Extract the (X, Y) coordinate from the center of the cell holding the provided text.  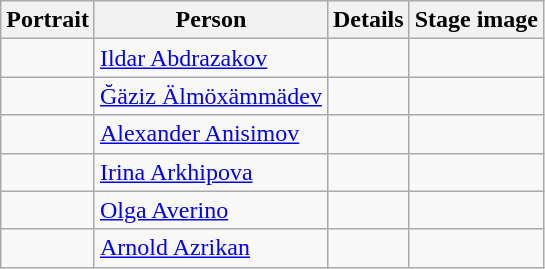
Irina Arkhipova (210, 172)
Person (210, 20)
Olga Averino (210, 210)
Details (368, 20)
Ğäziz Älmöxämmädev (210, 96)
Portrait (48, 20)
Alexander Anisimov (210, 134)
Stage image (476, 20)
Arnold Azrikan (210, 248)
Ildar Abdrazakov (210, 58)
